Determine the (x, y) coordinate at the center of the cell enclosing the given text.  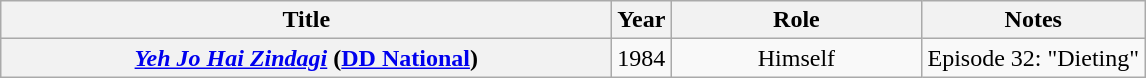
Himself (796, 58)
Yeh Jo Hai Zindagi (DD National) (306, 58)
Episode 32: "Dieting" (1034, 58)
Year (642, 20)
Role (796, 20)
Notes (1034, 20)
1984 (642, 58)
Title (306, 20)
